For the text-containing cell, return its midpoint in [X, Y] coordinate format. 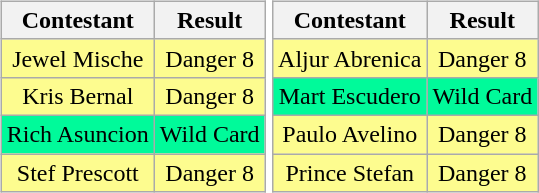
Kris Bernal [78, 96]
Mart Escudero [350, 96]
Aljur Abrenica [350, 58]
Prince Stefan [350, 173]
Stef Prescott [78, 173]
Rich Asuncion [78, 134]
Jewel Mische [78, 58]
Paulo Avelino [350, 134]
